Search for the cell housing the specified text and yield its [X, Y] center coordinate. 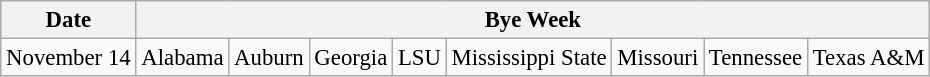
Texas A&M [868, 58]
Georgia [351, 58]
November 14 [68, 58]
Bye Week [533, 20]
Date [68, 20]
Mississippi State [529, 58]
LSU [420, 58]
Auburn [269, 58]
Tennessee [756, 58]
Alabama [182, 58]
Missouri [658, 58]
